Identify which cell holds the provided text, then report its (x, y) central coordinate. 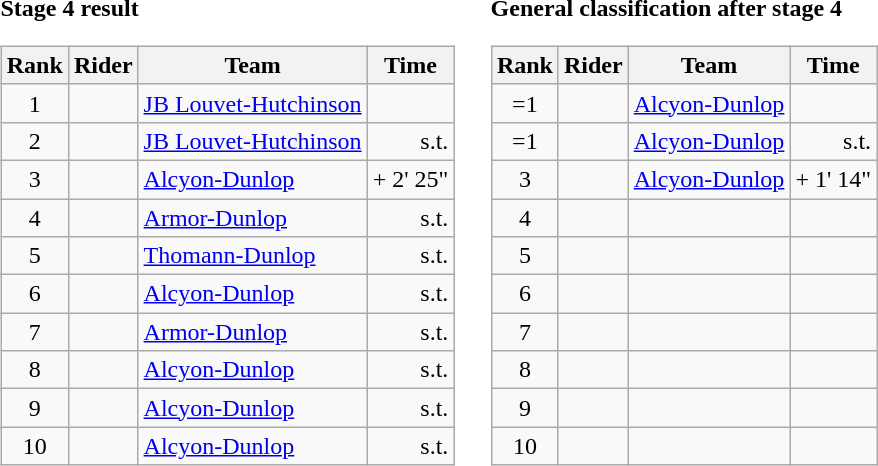
Thomann-Dunlop (252, 256)
1 (34, 103)
+ 1' 14" (834, 179)
+ 2' 25" (410, 179)
2 (34, 141)
